Output the [x, y] coordinate of the center of the cell containing the given text.  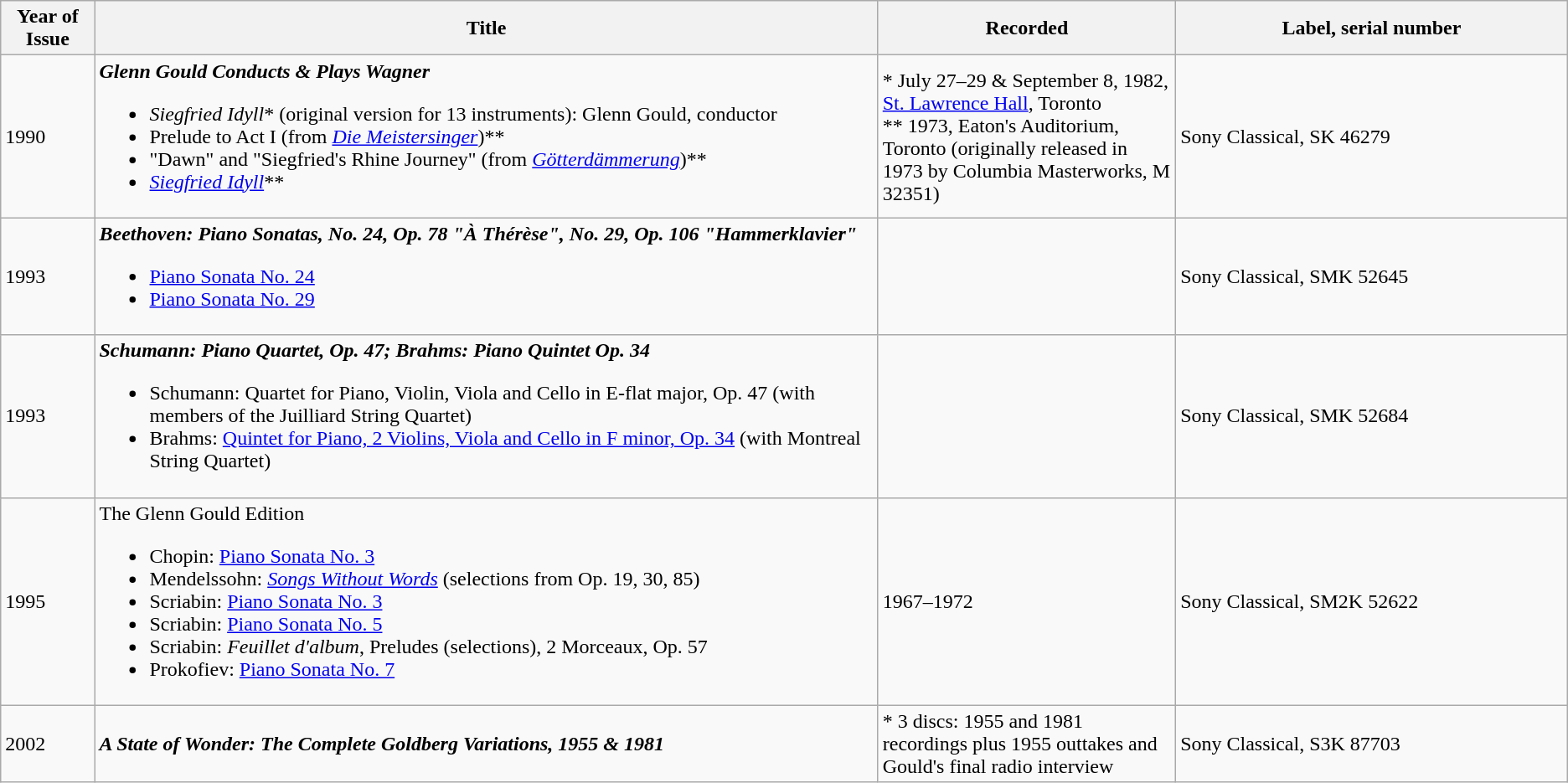
Sony Classical, SMK 52645 [1372, 276]
Sony Classical, SM2K 52622 [1372, 601]
Recorded [1027, 28]
Sony Classical, S3K 87703 [1372, 744]
2002 [48, 744]
Sony Classical, SMK 52684 [1372, 416]
Label, serial number [1372, 28]
* 3 discs: 1955 and 1981 recordings plus 1955 outtakes and Gould's final radio interview [1027, 744]
1967–1972 [1027, 601]
Year of Issue [48, 28]
Title [486, 28]
A State of Wonder: The Complete Goldberg Variations, 1955 & 1981 [486, 744]
1990 [48, 137]
1995 [48, 601]
Sony Classical, SK 46279 [1372, 137]
Beethoven: Piano Sonatas, No. 24, Op. 78 "À Thérèse", No. 29, Op. 106 "Hammerklavier"Piano Sonata No. 24Piano Sonata No. 29 [486, 276]
